Output the [X, Y] coordinate of the center of the cell containing the given text.  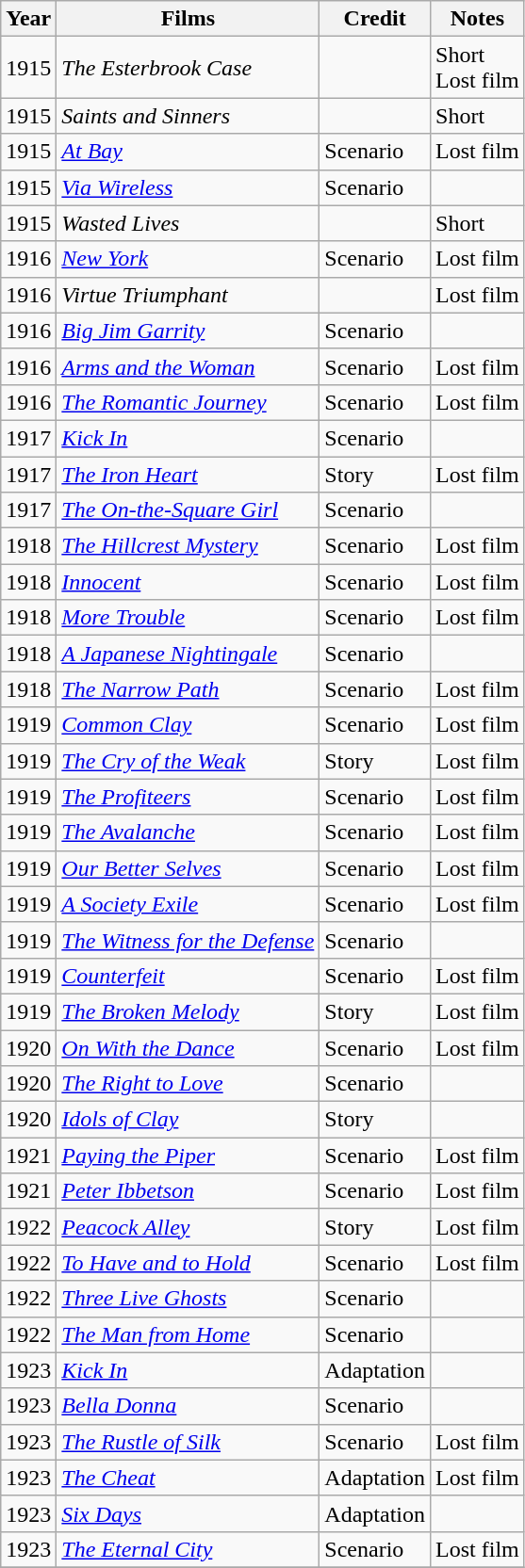
The Cry of the Weak [189, 761]
New York [189, 259]
The Profiteers [189, 797]
Peter Ibbetson [189, 1191]
Common Clay [189, 725]
At Bay [189, 152]
The Iron Heart [189, 474]
The Rustle of Silk [189, 1442]
The Narrow Path [189, 689]
ShortLost film [478, 68]
The Man from Home [189, 1334]
The Esterbrook Case [189, 68]
Three Live Ghosts [189, 1299]
The Right to Love [189, 1084]
Credit [375, 19]
Idols of Clay [189, 1120]
A Japanese Nightingale [189, 654]
A Society Exile [189, 904]
To Have and to Hold [189, 1263]
Wasted Lives [189, 223]
Our Better Selves [189, 868]
Counterfeit [189, 976]
More Trouble [189, 618]
Virtue Triumphant [189, 295]
The Hillcrest Mystery [189, 546]
Via Wireless [189, 187]
Innocent [189, 582]
The On-the-Square Girl [189, 510]
Arms and the Woman [189, 366]
The Witness for the Defense [189, 940]
Bella Donna [189, 1406]
Paying the Piper [189, 1156]
Peacock Alley [189, 1227]
The Broken Melody [189, 1011]
Saints and Sinners [189, 116]
The Eternal City [189, 1549]
The Avalanche [189, 832]
On With the Dance [189, 1048]
The Cheat [189, 1478]
Year [28, 19]
Six Days [189, 1513]
Notes [478, 19]
Big Jim Garrity [189, 331]
The Romantic Journey [189, 402]
Films [189, 19]
